Provide the [X, Y] coordinate of the cell's center where the given text is located.  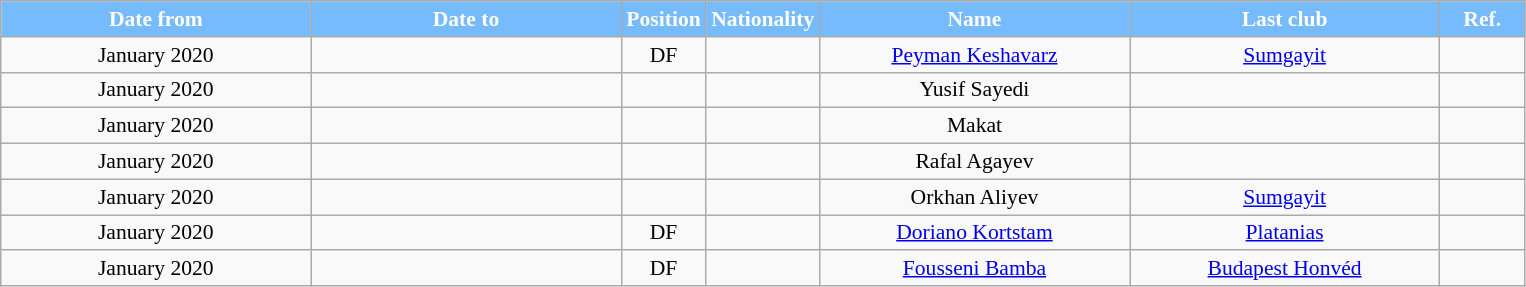
Position [664, 19]
Doriano Kortstam [974, 233]
Budapest Honvéd [1285, 269]
Peyman Keshavarz [974, 55]
Date to [466, 19]
Rafal Agayev [974, 162]
Orkhan Aliyev [974, 197]
Date from [156, 19]
Yusif Sayedi [974, 90]
Ref. [1482, 19]
Last club [1285, 19]
Fousseni Bamba [974, 269]
Nationality [762, 19]
Name [974, 19]
Platanias [1285, 233]
Makat [974, 126]
